From the cell containing the given text, extract its center point as (X, Y) coordinate. 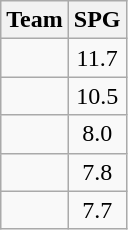
SPG (97, 20)
Team (35, 20)
10.5 (97, 96)
7.8 (97, 172)
11.7 (97, 58)
8.0 (97, 134)
7.7 (97, 210)
